Locate the cell with the specified text and output its [X, Y] center coordinate. 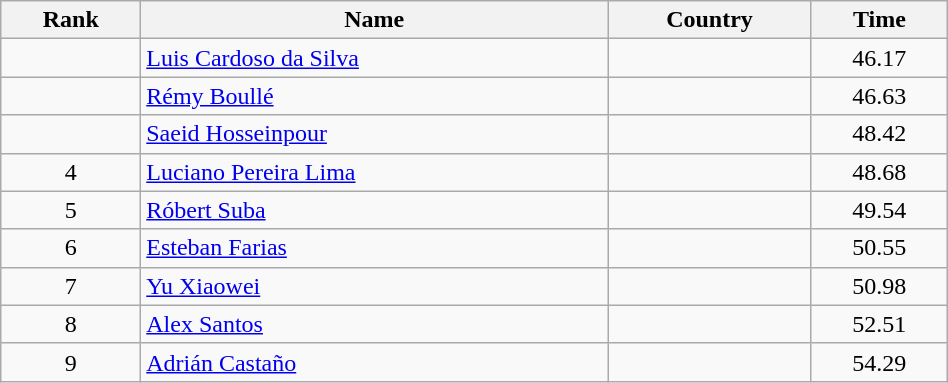
5 [71, 210]
4 [71, 172]
Luciano Pereira Lima [374, 172]
Rémy Boullé [374, 96]
Yu Xiaowei [374, 286]
49.54 [879, 210]
Adrián Castaño [374, 362]
Time [879, 20]
48.68 [879, 172]
54.29 [879, 362]
Alex Santos [374, 324]
9 [71, 362]
Róbert Suba [374, 210]
Rank [71, 20]
Luis Cardoso da Silva [374, 58]
50.55 [879, 248]
48.42 [879, 134]
46.17 [879, 58]
50.98 [879, 286]
8 [71, 324]
Country [710, 20]
Name [374, 20]
7 [71, 286]
Esteban Farias [374, 248]
6 [71, 248]
52.51 [879, 324]
46.63 [879, 96]
Saeid Hosseinpour [374, 134]
